Detect which cell encompasses the target text, then output its [X, Y] center coordinate. 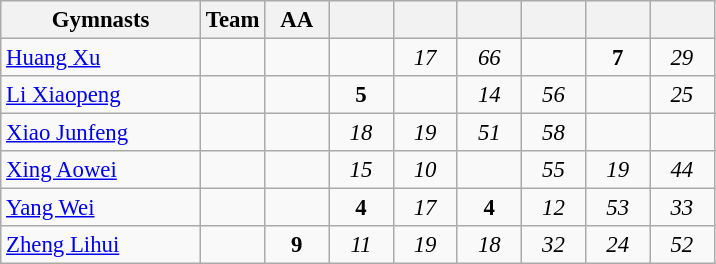
5 [361, 95]
53 [618, 208]
Xiao Junfeng [101, 133]
Gymnasts [101, 20]
Li Xiaopeng [101, 95]
32 [553, 245]
51 [489, 133]
66 [489, 58]
11 [361, 245]
12 [553, 208]
15 [361, 170]
Team [232, 20]
Zheng Lihui [101, 245]
7 [618, 58]
55 [553, 170]
9 [297, 245]
58 [553, 133]
14 [489, 95]
Huang Xu [101, 58]
44 [682, 170]
Xing Aowei [101, 170]
25 [682, 95]
56 [553, 95]
Yang Wei [101, 208]
33 [682, 208]
29 [682, 58]
10 [425, 170]
AA [297, 20]
24 [618, 245]
52 [682, 245]
